Identify which cell holds the provided text, then report its (X, Y) central coordinate. 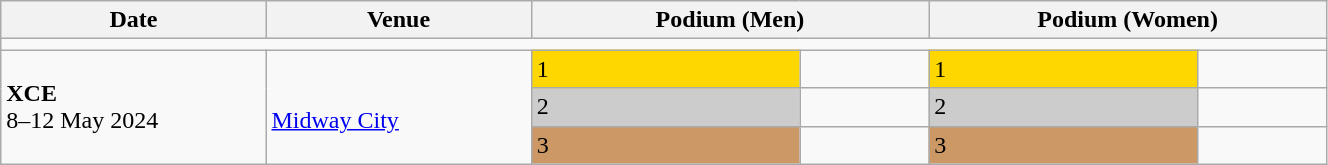
Midway City (398, 107)
XCE 8–12 May 2024 (134, 107)
Podium (Men) (730, 20)
Podium (Women) (1128, 20)
Date (134, 20)
Venue (398, 20)
